From the cell containing the given text, extract its center point as [X, Y] coordinate. 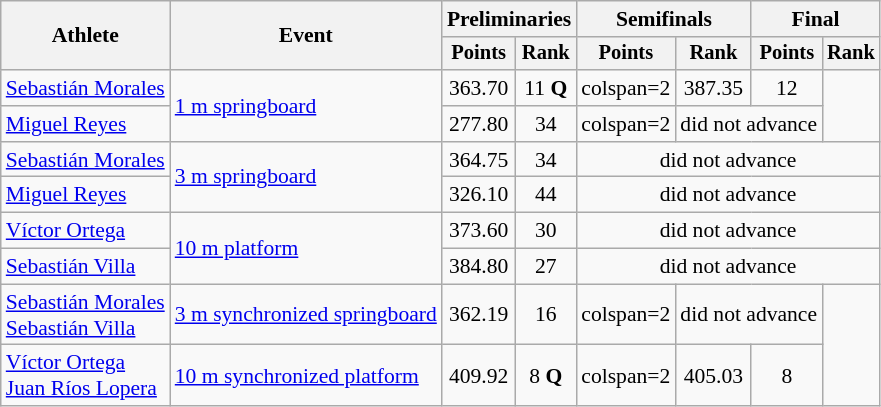
Víctor Ortega [86, 231]
Preliminaries [509, 19]
Athlete [86, 36]
362.19 [479, 314]
364.75 [479, 160]
363.70 [479, 88]
Sebastián Villa [86, 267]
16 [546, 314]
277.80 [479, 124]
Event [306, 36]
8 [786, 376]
387.35 [713, 88]
3 m synchronized springboard [306, 314]
44 [546, 195]
Víctor OrtegaJuan Ríos Lopera [86, 376]
Sebastián MoralesSebastián Villa [86, 314]
373.60 [479, 231]
384.80 [479, 267]
3 m springboard [306, 178]
405.03 [713, 376]
11 Q [546, 88]
12 [786, 88]
1 m springboard [306, 106]
27 [546, 267]
8 Q [546, 376]
Semifinals [664, 19]
409.92 [479, 376]
10 m platform [306, 248]
10 m synchronized platform [306, 376]
326.10 [479, 195]
Final [815, 19]
30 [546, 231]
